Capture the cell that displays the provided text and extract its [x, y] central coordinate. 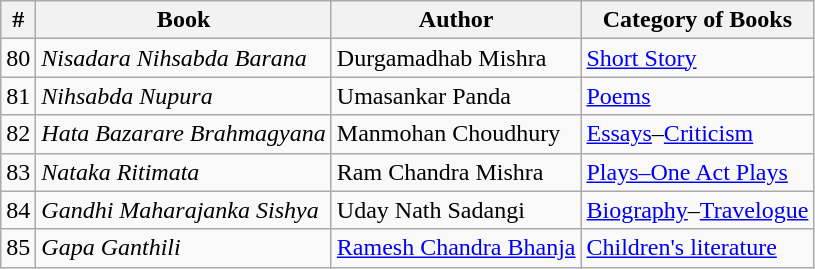
Ramesh Chandra Bhanja [456, 248]
81 [18, 96]
Nihsabda Nupura [184, 96]
Gandhi Maharajanka Sishya [184, 210]
85 [18, 248]
Book [184, 20]
Nisadara Nihsabda Barana [184, 58]
Short Story [698, 58]
Hata Bazarare Brahmagyana [184, 134]
Durgamadhab Mishra [456, 58]
Essays–Criticism [698, 134]
Author [456, 20]
Nataka Ritimata [184, 172]
Biography–Travelogue [698, 210]
Ram Chandra Mishra [456, 172]
Poems [698, 96]
Plays–One Act Plays [698, 172]
82 [18, 134]
Gapa Ganthili [184, 248]
Uday Nath Sadangi [456, 210]
84 [18, 210]
# [18, 20]
Umasankar Panda [456, 96]
80 [18, 58]
83 [18, 172]
Children's literature [698, 248]
Category of Books [698, 20]
Manmohan Choudhury [456, 134]
